From the cell containing the given text, extract its center point as [X, Y] coordinate. 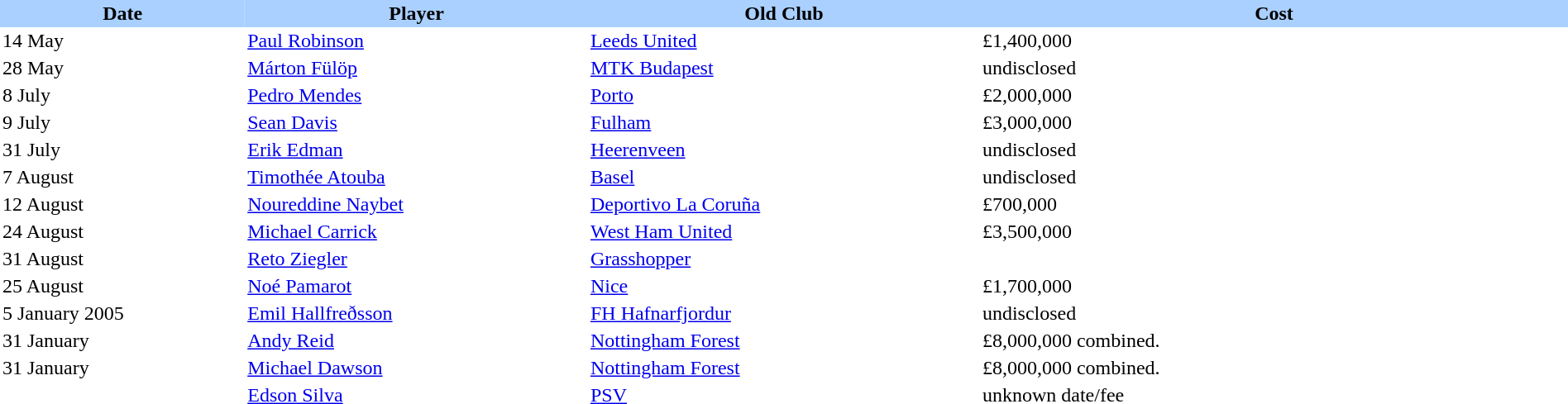
Andy Reid [417, 340]
£3,500,000 [1274, 231]
14 May [122, 41]
31 August [122, 259]
Basel [784, 177]
24 August [122, 231]
FH Hafnarfjordur [784, 314]
8 July [122, 96]
Porto [784, 96]
Noé Pamarot [417, 286]
Heerenveen [784, 150]
25 August [122, 286]
Grasshopper [784, 259]
Pedro Mendes [417, 96]
Sean Davis [417, 122]
7 August [122, 177]
31 July [122, 150]
£2,000,000 [1274, 96]
£3,000,000 [1274, 122]
West Ham United [784, 231]
Leeds United [784, 41]
12 August [122, 205]
Michael Carrick [417, 231]
Deportivo La Coruña [784, 205]
Cost [1274, 13]
Fulham [784, 122]
Timothée Atouba [417, 177]
5 January 2005 [122, 314]
Michael Dawson [417, 368]
Old Club [784, 13]
Erik Edman [417, 150]
Paul Robinson [417, 41]
£1,400,000 [1274, 41]
Reto Ziegler [417, 259]
Player [417, 13]
28 May [122, 68]
Emil Hallfreðsson [417, 314]
Date [122, 13]
MTK Budapest [784, 68]
£1,700,000 [1274, 286]
Noureddine Naybet [417, 205]
Márton Fülöp [417, 68]
9 July [122, 122]
Nice [784, 286]
£700,000 [1274, 205]
